Return [X, Y] of the center of cell containing provided text 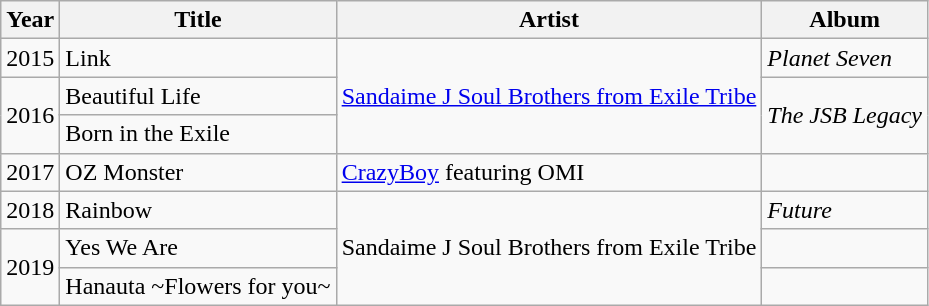
The JSB Legacy [845, 115]
Born in the Exile [198, 134]
OZ Monster [198, 172]
Title [198, 20]
Album [845, 20]
Year [30, 20]
2016 [30, 115]
2018 [30, 210]
Link [198, 58]
Rainbow [198, 210]
Future [845, 210]
2015 [30, 58]
2019 [30, 267]
Planet Seven [845, 58]
Artist [549, 20]
2017 [30, 172]
Hanauta ~Flowers for you~ [198, 286]
Yes We Are [198, 248]
Beautiful Life [198, 96]
CrazyBoy featuring OMI [549, 172]
